Pinpoint the cell where the given text exists, returning its (x, y) midpoint coordinate. 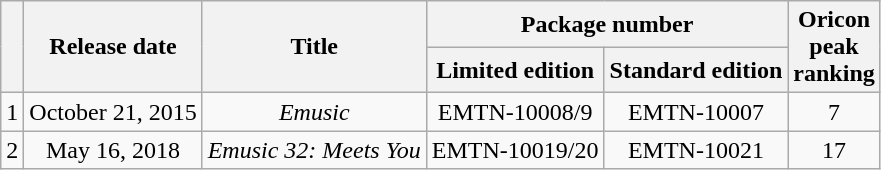
17 (834, 150)
October 21, 2015 (113, 112)
Standard edition (696, 70)
Title (314, 47)
EMTN-10007 (696, 112)
1 (12, 112)
Oriconpeakranking (834, 47)
Emusic (314, 112)
May 16, 2018 (113, 150)
Limited edition (515, 70)
EMTN-10008/9 (515, 112)
Emusic 32: Meets You (314, 150)
2 (12, 150)
EMTN-10021 (696, 150)
Release date (113, 47)
Package number (607, 24)
EMTN-10019/20 (515, 150)
7 (834, 112)
